Provide the (X, Y) coordinate of the cell's center where the given text is located.  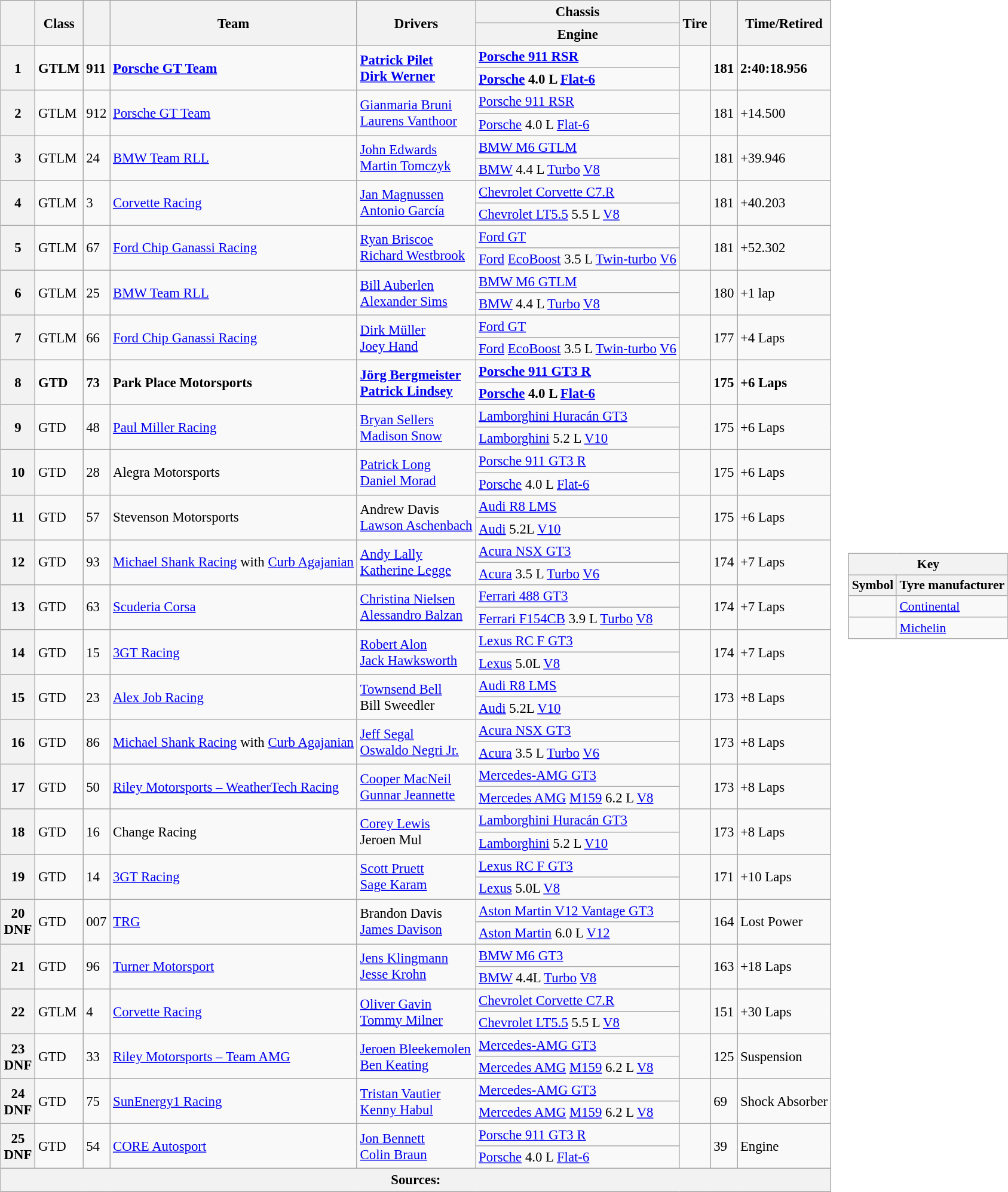
Continental (952, 606)
Suspension (784, 1056)
48 (97, 428)
John Edwards Martin Tomczyk (416, 158)
Alex Job Racing (234, 697)
96 (97, 967)
CORE Autosport (234, 1146)
54 (97, 1146)
912 (97, 112)
25 (97, 293)
Ferrari F154CB 3.9 L Turbo V8 (578, 618)
22 (18, 1011)
Class (59, 23)
9 (18, 428)
Riley Motorsports – Team AMG (234, 1056)
Aston Martin V12 Vantage GT3 (578, 911)
1 (18, 68)
Patrick Pilet Dirk Werner (416, 68)
18 (18, 832)
Aston Martin 6.0 L V12 (578, 933)
75 (97, 1102)
Michelin (952, 628)
50 (97, 786)
93 (97, 562)
Corey Lewis Jeroen Mul (416, 832)
164 (724, 921)
Bryan Sellers Madison Snow (416, 428)
Stevenson Motorsports (234, 517)
Oliver Gavin Tommy Milner (416, 1011)
Ryan Briscoe Richard Westbrook (416, 247)
+4 Laps (784, 337)
Jan Magnussen Antonio García (416, 203)
19 (18, 877)
163 (724, 967)
28 (97, 472)
Jens Klingmann Jesse Krohn (416, 967)
Shock Absorber (784, 1102)
BMW 4.4L Turbo V8 (578, 978)
Time/Retired (784, 23)
Paul Miller Racing (234, 428)
17 (18, 786)
180 (724, 293)
Key (929, 564)
171 (724, 877)
Drivers (416, 23)
Robert Alon Jack Hawksworth (416, 652)
125 (724, 1056)
25DNF (18, 1146)
10 (18, 472)
TRG (234, 921)
Sources: (416, 1180)
Andrew Davis Lawson Aschenbach (416, 517)
Andy Lally Katherine Legge (416, 562)
66 (97, 337)
11 (18, 517)
+52.302 (784, 247)
Change Racing (234, 832)
Ferrari 488 GT3 (578, 596)
Townsend Bell Bill Sweedler (416, 697)
Riley Motorsports – WeatherTech Racing (234, 786)
5 (18, 247)
+1 lap (784, 293)
Jörg Bergmeister Patrick Lindsey (416, 382)
Jon Bennett Colin Braun (416, 1146)
21 (18, 967)
+18 Laps (784, 967)
177 (724, 337)
911 (97, 68)
Bill Auberlen Alexander Sims (416, 293)
Cooper MacNeil Gunnar Jeannette (416, 786)
73 (97, 382)
12 (18, 562)
Dirk Müller Joey Hand (416, 337)
86 (97, 742)
Turner Motorsport (234, 967)
Scuderia Corsa (234, 607)
6 (18, 293)
23DNF (18, 1056)
Tristan Vautier Kenny Habul (416, 1102)
+40.203 (784, 203)
Park Place Motorsports (234, 382)
2 (18, 112)
8 (18, 382)
007 (97, 921)
7 (18, 337)
24DNF (18, 1102)
Jeroen Bleekemolen Ben Keating (416, 1056)
23 (97, 697)
67 (97, 247)
20DNF (18, 921)
Gianmaria Bruni Laurens Vanthoor (416, 112)
Alegra Motorsports (234, 472)
63 (97, 607)
Patrick Long Daniel Morad (416, 472)
BMW M6 GT3 (578, 955)
39 (724, 1146)
+14.500 (784, 112)
13 (18, 607)
Chassis (578, 12)
Brandon Davis James Davison (416, 921)
24 (97, 158)
+30 Laps (784, 1011)
Lost Power (784, 921)
Scott Pruett Sage Karam (416, 877)
33 (97, 1056)
151 (724, 1011)
57 (97, 517)
Jeff Segal Oswaldo Negri Jr. (416, 742)
SunEnergy1 Racing (234, 1102)
Tyre manufacturer (952, 586)
Symbol (873, 586)
2:40:18.956 (784, 68)
69 (724, 1102)
+10 Laps (784, 877)
Tire (695, 23)
+39.946 (784, 158)
Team (234, 23)
Christina Nielsen Alessandro Balzan (416, 607)
